Detect which cell encompasses the target text, then output its (X, Y) center coordinate. 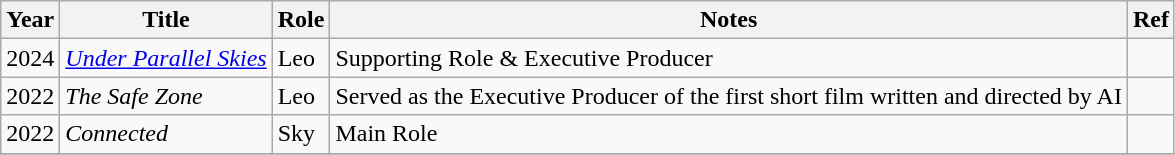
Title (166, 20)
Year (30, 20)
Ref (1150, 20)
The Safe Zone (166, 96)
Notes (729, 20)
Role (301, 20)
Sky (301, 134)
Served as the Executive Producer of the first short film written and directed by AI (729, 96)
Main Role (729, 134)
Supporting Role & Executive Producer (729, 58)
Connected (166, 134)
2024 (30, 58)
Under Parallel Skies (166, 58)
